Return the (X, Y) coordinate for the center point of the cell that contains the specified text.  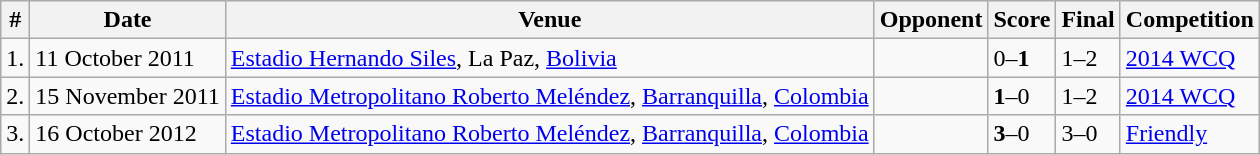
Competition (1190, 20)
15 November 2011 (128, 96)
Estadio Hernando Siles, La Paz, Bolivia (550, 58)
Friendly (1190, 134)
2. (16, 96)
# (16, 20)
Venue (550, 20)
1. (16, 58)
Final (1088, 20)
3. (16, 134)
Score (1022, 20)
16 October 2012 (128, 134)
0–1 (1022, 58)
Date (128, 20)
1–0 (1022, 96)
11 October 2011 (128, 58)
Opponent (931, 20)
